Capture the cell that displays the provided text and extract its (x, y) central coordinate. 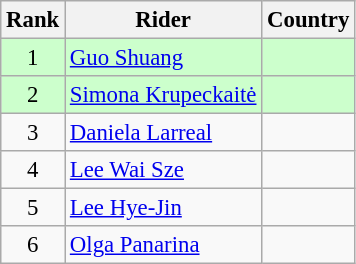
Guo Shuang (164, 58)
Rank (33, 20)
6 (33, 245)
Rider (164, 20)
3 (33, 133)
4 (33, 170)
1 (33, 58)
Daniela Larreal (164, 133)
Lee Hye-Jin (164, 208)
5 (33, 208)
Simona Krupeckaitė (164, 95)
2 (33, 95)
Country (308, 20)
Olga Panarina (164, 245)
Lee Wai Sze (164, 170)
